Determine the [x, y] coordinate at the center of the cell enclosing the given text.  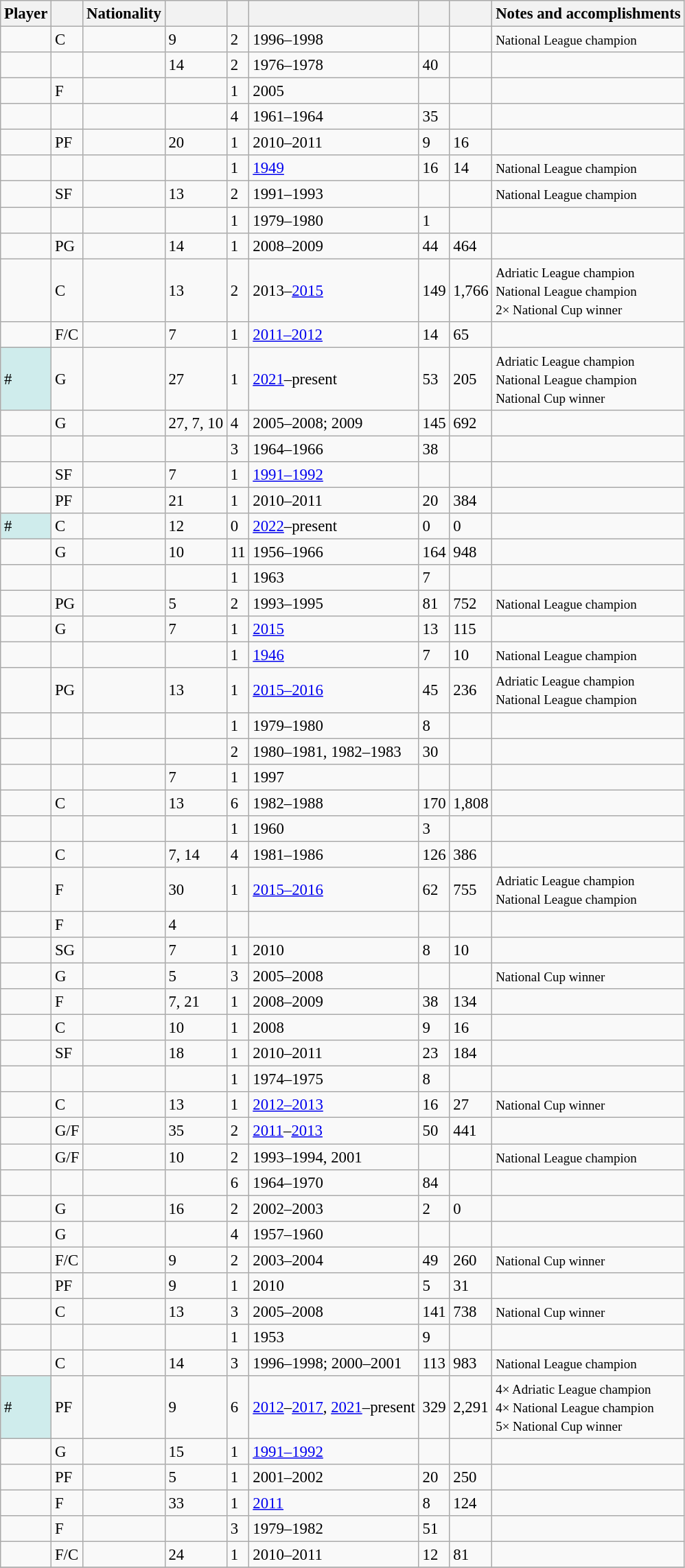
1949 [334, 168]
1957–1960 [334, 1234]
1981–1986 [334, 854]
2011–2013 [334, 1131]
2011–2012 [334, 334]
40 [434, 65]
250 [471, 1477]
18 [196, 1053]
7, 21 [196, 1002]
692 [471, 423]
2002–2003 [334, 1208]
33 [196, 1503]
126 [434, 854]
1963 [334, 578]
1974–1975 [334, 1079]
1996–1998 [334, 40]
1979–1982 [334, 1529]
1993–1994, 2001 [334, 1157]
113 [434, 1363]
1980–1981, 1982–1983 [334, 751]
62 [434, 889]
50 [434, 1131]
236 [471, 690]
Adriatic League championNational League championNational Cup winner [588, 379]
752 [471, 604]
149 [434, 290]
SG [67, 950]
260 [471, 1260]
84 [434, 1182]
Notes and accomplishments [588, 14]
2012–2013 [334, 1105]
51 [434, 1529]
2001–2002 [334, 1477]
Adriatic League championNational League champion2× National Cup winner [588, 290]
53 [434, 379]
65 [471, 334]
141 [434, 1311]
44 [434, 246]
386 [471, 854]
124 [471, 1503]
2005 [334, 91]
983 [471, 1363]
24 [196, 1555]
4× Adriatic League champion4× National League champion5× National Cup winner [588, 1407]
1964–1966 [334, 449]
1993–1995 [334, 604]
45 [434, 690]
164 [434, 552]
7, 14 [196, 854]
145 [434, 423]
1964–1970 [334, 1182]
1,808 [471, 803]
31 [471, 1286]
170 [434, 803]
184 [471, 1053]
1953 [334, 1337]
21 [196, 500]
2015 [334, 629]
464 [471, 246]
1997 [334, 777]
Player [26, 14]
755 [471, 889]
2008 [334, 1028]
2013–2015 [334, 290]
49 [434, 1260]
2022–present [334, 526]
23 [434, 1053]
1982–1988 [334, 803]
1991–1993 [334, 194]
2021–present [334, 379]
27, 7, 10 [196, 423]
2,291 [471, 1407]
2003–2004 [334, 1260]
1960 [334, 829]
384 [471, 500]
948 [471, 552]
Nationality [124, 14]
441 [471, 1131]
205 [471, 379]
2011 [334, 1503]
2005–2008; 2009 [334, 423]
1,766 [471, 290]
1961–1964 [334, 117]
15 [196, 1452]
1976–1978 [334, 65]
11 [237, 552]
115 [471, 629]
2012–2017, 2021–present [334, 1407]
1956–1966 [334, 552]
329 [434, 1407]
1946 [334, 655]
1996–1998; 2000–2001 [334, 1363]
738 [471, 1311]
134 [471, 1002]
